Return the (x, y) coordinate for the center point of the cell that contains the specified text.  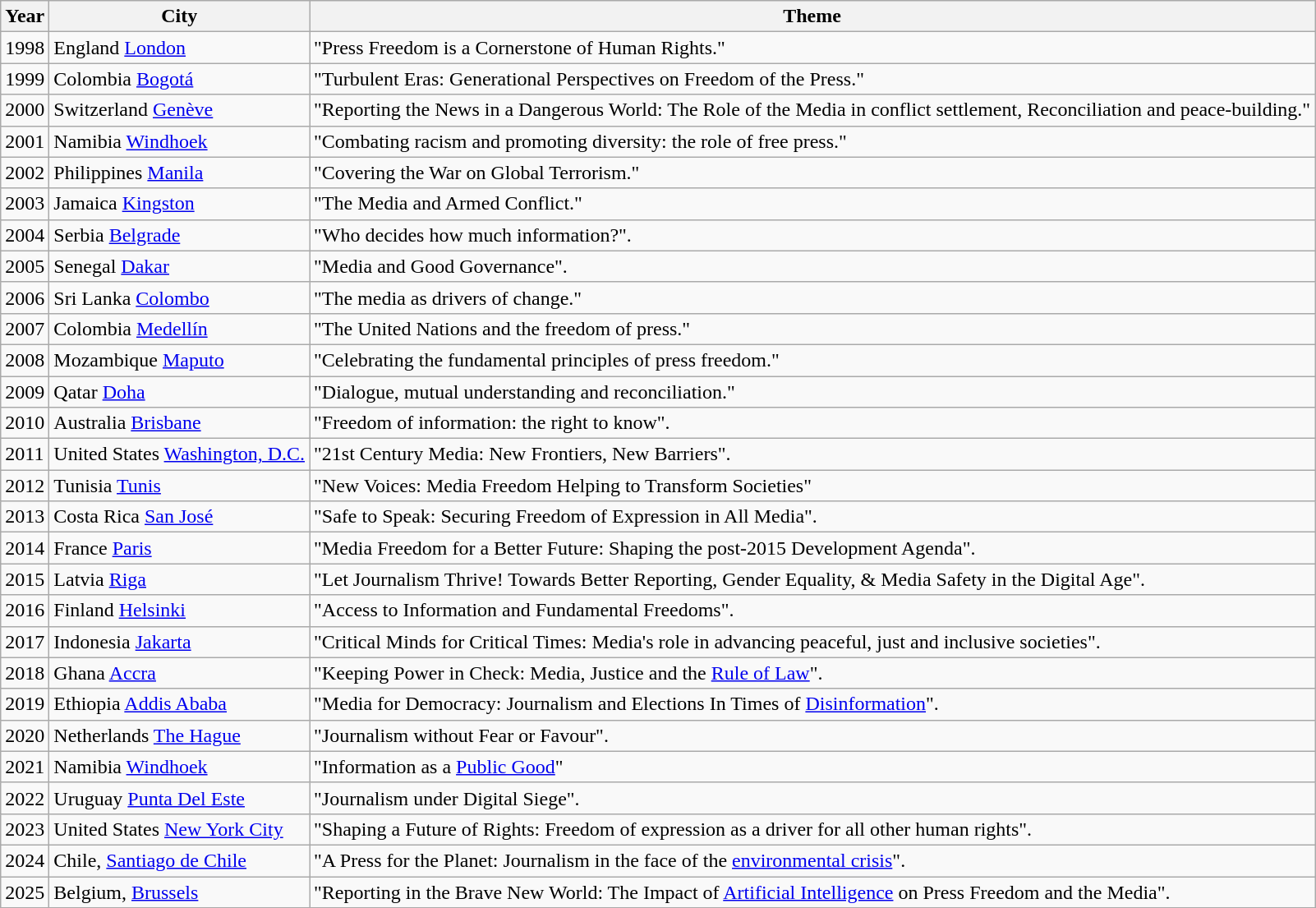
"Shaping a Future of Rights: Freedom of expression as a driver for all other human rights". (812, 829)
"Access to Information and Fundamental Freedoms". (812, 611)
"Turbulent Eras: Generational Perspectives on Freedom of the Press." (812, 79)
2020 (25, 735)
Indonesia Jakarta (179, 642)
2005 (25, 266)
2017 (25, 642)
"Dialogue, mutual understanding and reconciliation." (812, 392)
2003 (25, 204)
2008 (25, 360)
"The Media and Armed Conflict." (812, 204)
2014 (25, 548)
2022 (25, 798)
1999 (25, 79)
2023 (25, 829)
2021 (25, 767)
"Reporting the News in a Dangerous World: The Role of the Media in conflict settlement, Reconciliation and peace-building." (812, 110)
"Reporting in the Brave New World: The Impact of Artificial Intelligence on Press Freedom and the Media". (812, 892)
"A Press for the Planet: Journalism in the face of the environmental crisis". (812, 860)
"The media as drivers of change." (812, 297)
2018 (25, 673)
Costa Rica San José (179, 517)
"Celebrating the fundamental principles of press freedom." (812, 360)
United States New York City (179, 829)
"Media and Good Governance". (812, 266)
Netherlands The Hague (179, 735)
2006 (25, 297)
2016 (25, 611)
2024 (25, 860)
Serbia Belgrade (179, 235)
"The United Nations and the freedom of press." (812, 329)
2011 (25, 454)
Finland Helsinki (179, 611)
"Freedom of information: the right to know". (812, 423)
"Safe to Speak: Securing Freedom of Expression in All Media". (812, 517)
Chile, Santiago de Chile (179, 860)
1998 (25, 48)
"Press Freedom is a Cornerstone of Human Rights." (812, 48)
Theme (812, 16)
Tunisia Tunis (179, 486)
Switzerland Genève (179, 110)
"Critical Minds for Critical Times: Media's role in advancing peaceful, just and inclusive societies". (812, 642)
"New Voices: Media Freedom Helping to Transform Societies" (812, 486)
"Media Freedom for a Better Future: Shaping the post-2015 Development Agenda". (812, 548)
Senegal Dakar (179, 266)
2000 (25, 110)
City (179, 16)
2012 (25, 486)
"Covering the War on Global Terrorism." (812, 173)
Uruguay Punta Del Este (179, 798)
2019 (25, 704)
United States Washington, D.C. (179, 454)
"Let Journalism Thrive! Towards Better Reporting, Gender Equality, & Media Safety in the Digital Age". (812, 579)
Mozambique Maputo (179, 360)
"Keeping Power in Check: Media, Justice and the Rule of Law". (812, 673)
England London (179, 48)
"Media for Democracy: Journalism and Elections In Times of Disinformation". (812, 704)
Ghana Accra (179, 673)
Jamaica Kingston (179, 204)
2001 (25, 141)
"Information as a Public Good" (812, 767)
2007 (25, 329)
Belgium, Brussels (179, 892)
Sri Lanka Colombo (179, 297)
"Combating racism and promoting diversity: the role of free press." (812, 141)
Qatar Doha (179, 392)
2010 (25, 423)
2004 (25, 235)
Year (25, 16)
Philippines Manila (179, 173)
Latvia Riga (179, 579)
Colombia Bogotá (179, 79)
"Who decides how much information?". (812, 235)
Colombia Medellín (179, 329)
2002 (25, 173)
2013 (25, 517)
"21st Century Media: New Frontiers, New Barriers". (812, 454)
2025 (25, 892)
Ethiopia Addis Ababa (179, 704)
2015 (25, 579)
"Journalism without Fear or Favour". (812, 735)
2009 (25, 392)
Australia Brisbane (179, 423)
France Paris (179, 548)
"Journalism under Digital Siege". (812, 798)
